Determine the (x, y) coordinate at the center of the cell enclosing the given text.  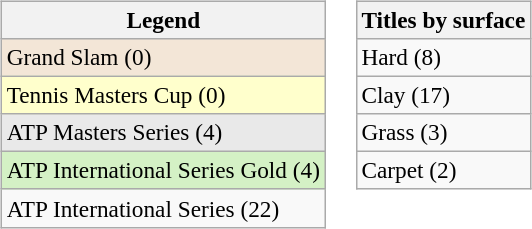
Tennis Masters Cup (0) (163, 95)
ATP Masters Series (4) (163, 133)
Titles by surface (444, 20)
ATP International Series Gold (4) (163, 171)
Grass (3) (444, 133)
Clay (17) (444, 95)
Grand Slam (0) (163, 57)
ATP International Series (22) (163, 208)
Carpet (2) (444, 171)
Legend (163, 20)
Hard (8) (444, 57)
